Return the [X, Y] coordinate for the center point of the cell that contains the specified text.  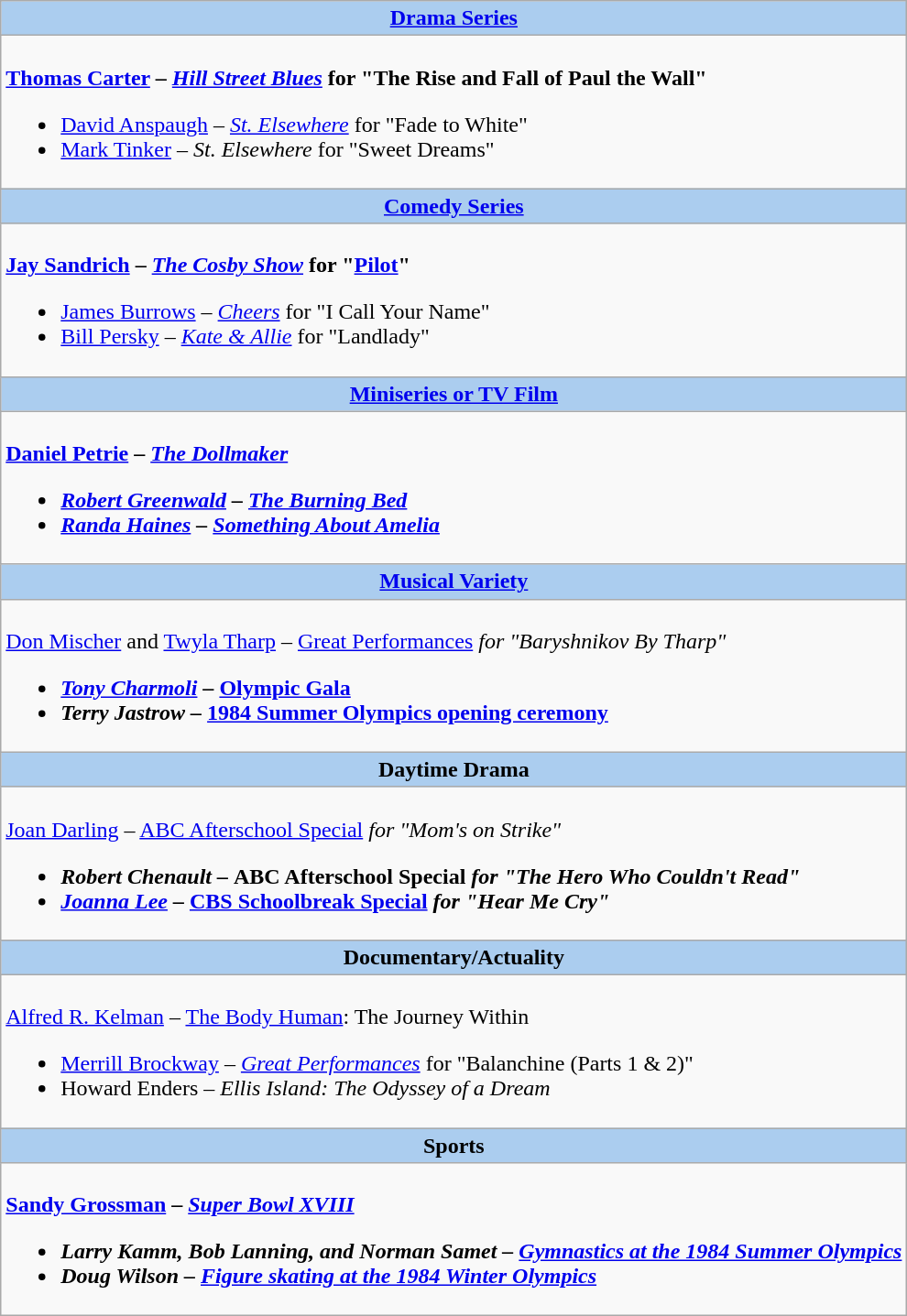
Musical Variety [454, 582]
Daniel Petrie – The DollmakerRobert Greenwald – The Burning BedRanda Haines – Something About Amelia [454, 487]
Drama Series [454, 18]
Comedy Series [454, 206]
Documentary/Actuality [454, 957]
Miniseries or TV Film [454, 394]
Jay Sandrich – The Cosby Show for "Pilot"James Burrows – Cheers for "I Call Your Name"Bill Persky – Kate & Allie for "Landlady" [454, 300]
Sports [454, 1146]
Daytime Drama [454, 769]
